Find where the given text appears and provide that cell's center as [x, y] coordinate. 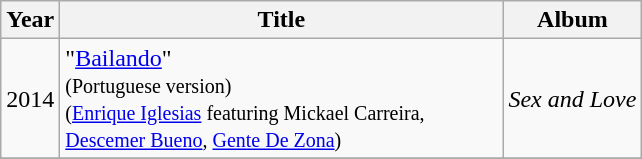
"Bailando" (Portuguese version)(Enrique Iglesias featuring Mickael Carreira, Descemer Bueno, Gente De Zona) [282, 98]
Sex and Love [572, 98]
Year [30, 20]
Title [282, 20]
2014 [30, 98]
Album [572, 20]
